Capture the cell that displays the provided text and extract its [X, Y] central coordinate. 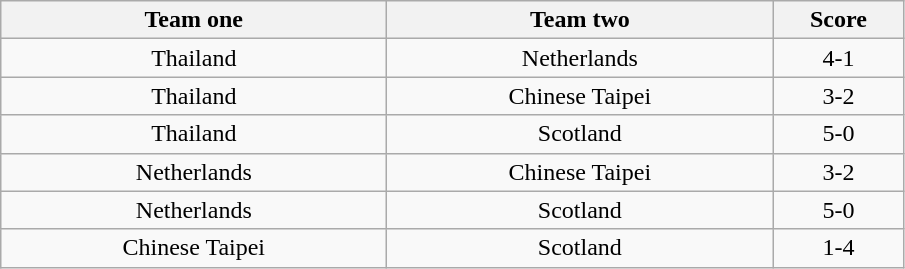
Score [838, 20]
Team one [194, 20]
1-4 [838, 248]
4-1 [838, 58]
Team two [580, 20]
